Pinpoint the cell where the given text exists, returning its (x, y) midpoint coordinate. 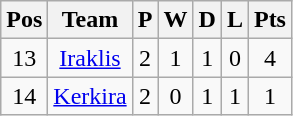
Pts (270, 20)
Kerkira (90, 96)
L (234, 20)
4 (270, 58)
D (207, 20)
Team (90, 20)
13 (24, 58)
Iraklis (90, 58)
Pos (24, 20)
P (145, 20)
14 (24, 96)
W (176, 20)
